Return the (x, y) coordinate for the center point of the cell that contains the specified text.  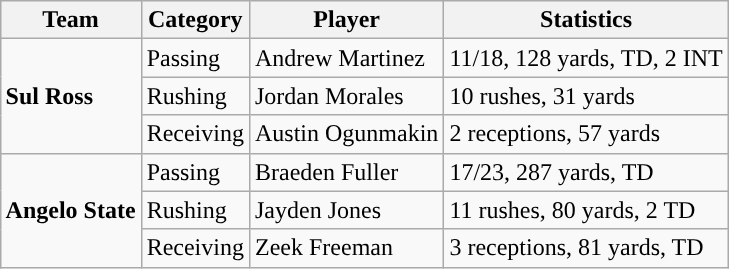
Player (346, 20)
11 rushes, 80 yards, 2 TD (586, 210)
Andrew Martinez (346, 58)
17/23, 287 yards, TD (586, 172)
2 receptions, 57 yards (586, 134)
Jordan Morales (346, 96)
Category (195, 20)
Angelo State (70, 210)
Sul Ross (70, 96)
Team (70, 20)
10 rushes, 31 yards (586, 96)
Braeden Fuller (346, 172)
Zeek Freeman (346, 248)
Statistics (586, 20)
Austin Ogunmakin (346, 134)
Jayden Jones (346, 210)
11/18, 128 yards, TD, 2 INT (586, 58)
3 receptions, 81 yards, TD (586, 248)
